Extract the (X, Y) coordinate from the center of the cell holding the provided text.  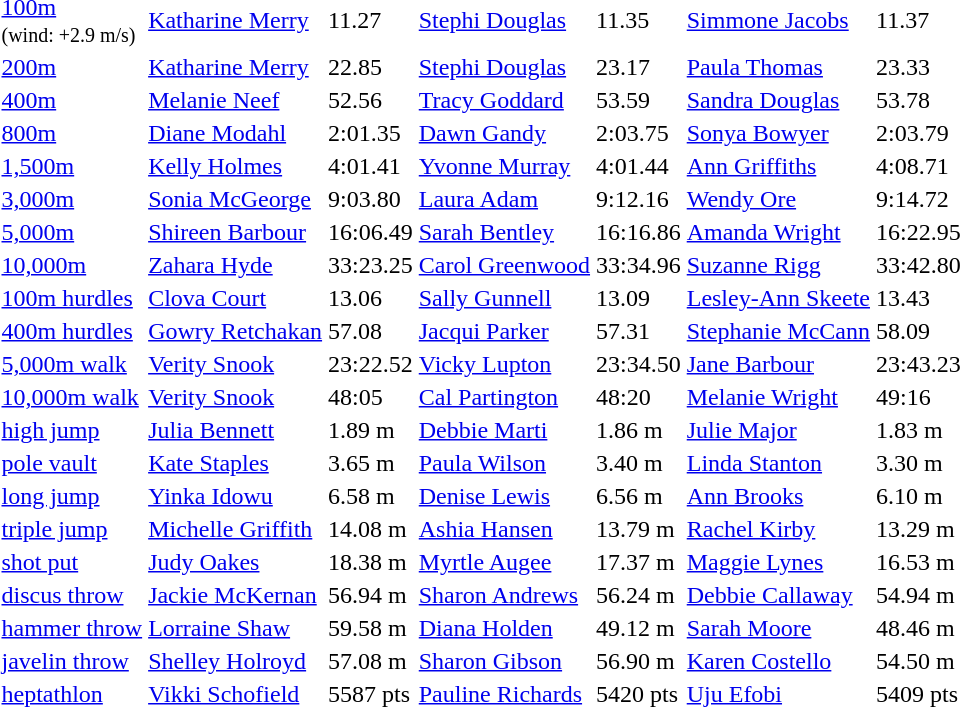
Sarah Bentley (504, 232)
Sharon Gibson (504, 661)
Myrtle Augee (504, 562)
16:16.86 (639, 232)
Paula Thomas (778, 67)
Wendy Ore (778, 199)
Maggie Lynes (778, 562)
high jump (72, 430)
3,000m (72, 199)
14.08 m (371, 529)
52.56 (371, 100)
57.08 (371, 331)
400m (72, 100)
4:01.44 (639, 166)
10,000m walk (72, 397)
23:34.50 (639, 364)
400m hurdles (72, 331)
5,000m walk (72, 364)
Ashia Hansen (504, 529)
49.12 m (639, 628)
18.38 m (371, 562)
57.31 (639, 331)
Debbie Marti (504, 430)
Vicky Lupton (504, 364)
Julie Major (778, 430)
Rachel Kirby (778, 529)
Julia Bennett (236, 430)
Jane Barbour (778, 364)
Melanie Wright (778, 397)
Diana Holden (504, 628)
6.56 m (639, 496)
Tracy Goddard (504, 100)
Ann Brooks (778, 496)
56.90 m (639, 661)
Ann Griffiths (778, 166)
Paula Wilson (504, 463)
23:22.52 (371, 364)
13.06 (371, 298)
Denise Lewis (504, 496)
16:06.49 (371, 232)
triple jump (72, 529)
Laura Adam (504, 199)
56.24 m (639, 595)
Yvonne Murray (504, 166)
Sonia McGeorge (236, 199)
Lesley-Ann Skeete (778, 298)
javelin throw (72, 661)
Debbie Callaway (778, 595)
Sally Gunnell (504, 298)
Linda Stanton (778, 463)
Gowry Retchakan (236, 331)
1.86 m (639, 430)
4:01.41 (371, 166)
1.89 m (371, 430)
Shelley Holroyd (236, 661)
discus throw (72, 595)
9:03.80 (371, 199)
13.09 (639, 298)
48:20 (639, 397)
pole vault (72, 463)
Carol Greenwood (504, 265)
3.40 m (639, 463)
5,000m (72, 232)
Sharon Andrews (504, 595)
1,500m (72, 166)
6.58 m (371, 496)
56.94 m (371, 595)
2:03.75 (639, 133)
33:34.96 (639, 265)
33:23.25 (371, 265)
Dawn Gandy (504, 133)
Kate Staples (236, 463)
Stephi Douglas (504, 67)
10,000m (72, 265)
Judy Oakes (236, 562)
23.17 (639, 67)
100m hurdles (72, 298)
Lorraine Shaw (236, 628)
57.08 m (371, 661)
2:01.35 (371, 133)
Karen Costello (778, 661)
Suzanne Rigg (778, 265)
Sonya Bowyer (778, 133)
Diane Modahl (236, 133)
17.37 m (639, 562)
Stephanie McCann (778, 331)
Sandra Douglas (778, 100)
Amanda Wright (778, 232)
800m (72, 133)
long jump (72, 496)
shot put (72, 562)
Katharine Merry (236, 67)
hammer throw (72, 628)
Kelly Holmes (236, 166)
Jacqui Parker (504, 331)
9:12.16 (639, 199)
53.59 (639, 100)
Yinka Idowu (236, 496)
Melanie Neef (236, 100)
59.58 m (371, 628)
48:05 (371, 397)
13.79 m (639, 529)
Clova Court (236, 298)
Michelle Griffith (236, 529)
3.65 m (371, 463)
Cal Partington (504, 397)
Sarah Moore (778, 628)
200m (72, 67)
Zahara Hyde (236, 265)
22.85 (371, 67)
Shireen Barbour (236, 232)
Jackie McKernan (236, 595)
